Determine the [x, y] coordinate at the center of the cell enclosing the given text.  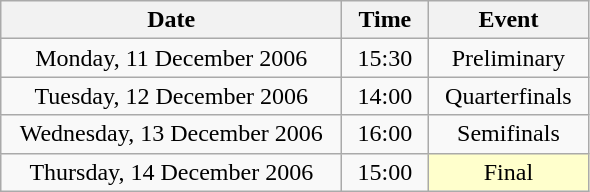
Wednesday, 13 December 2006 [172, 134]
Monday, 11 December 2006 [172, 58]
Preliminary [508, 58]
16:00 [385, 134]
Semifinals [508, 134]
Event [508, 20]
Tuesday, 12 December 2006 [172, 96]
Date [172, 20]
15:30 [385, 58]
Final [508, 172]
Time [385, 20]
Quarterfinals [508, 96]
Thursday, 14 December 2006 [172, 172]
15:00 [385, 172]
14:00 [385, 96]
